Return (X, Y) of the center of cell containing provided text 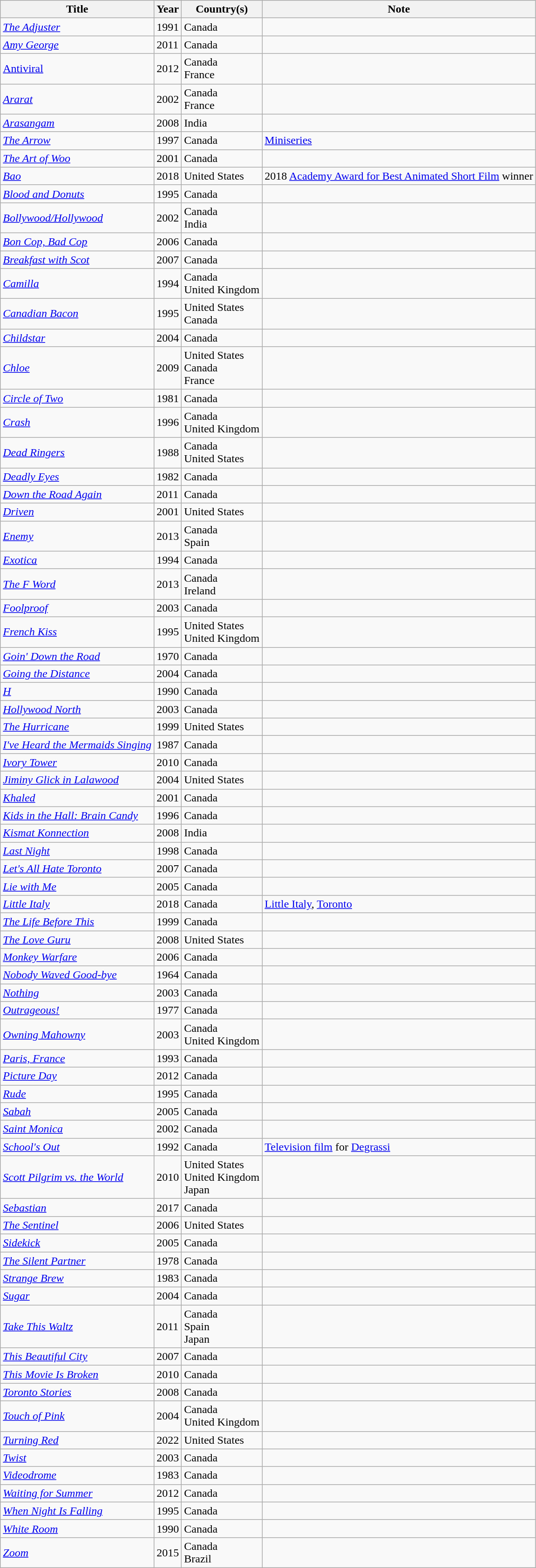
H (77, 692)
Strange Brew (77, 1279)
The F Word (77, 584)
1993 (168, 1058)
Breakfast with Scot (77, 259)
Driven (77, 512)
Going the Distance (77, 674)
Outrageous! (77, 1010)
Camilla (77, 284)
1964 (168, 975)
Saint Monica (77, 1129)
2022 (168, 1440)
Television film for Degrassi (399, 1147)
1992 (168, 1147)
Kismat Konnection (77, 833)
Khaled (77, 798)
1997 (168, 141)
2018 Academy Award for Best Animated Short Film winner (399, 176)
Kids in the Hall: Brain Candy (77, 815)
1981 (168, 398)
This Movie Is Broken (77, 1374)
This Beautiful City (77, 1357)
2009 (168, 368)
Picture Day (77, 1076)
When Night Is Falling (77, 1511)
Amy George (77, 45)
Hollywood North (77, 709)
1991 (168, 27)
CanadaBrazil (222, 1553)
Take This Waltz (77, 1326)
Lie with Me (77, 886)
CanadaUnited States (222, 452)
Ararat (77, 99)
Ivory Tower (77, 762)
The Life Before This (77, 922)
Scott Pilgrim vs. the World (77, 1177)
I've Heard the Mermaids Singing (77, 745)
Touch of Pink (77, 1416)
Bon Cop, Bad Cop (77, 242)
CanadaIreland (222, 584)
United StatesCanada (222, 314)
1977 (168, 1010)
Twist (77, 1458)
CanadaIndia (222, 218)
The Arrow (77, 141)
Chloe (77, 368)
The Silent Partner (77, 1261)
Circle of Two (77, 398)
Dead Ringers (77, 452)
Sidekick (77, 1243)
Deadly Eyes (77, 477)
Jiminy Glick in Lalawood (77, 780)
Owning Mahowny (77, 1034)
Monkey Warfare (77, 957)
Sabah (77, 1111)
Sebastian (77, 1207)
Paris, France (77, 1058)
Bao (77, 176)
Videodrome (77, 1475)
School's Out (77, 1147)
The Adjuster (77, 27)
Blood and Donuts (77, 194)
The Art of Woo (77, 158)
Little Italy (77, 904)
1970 (168, 656)
Nothing (77, 993)
Last Night (77, 851)
Enemy (77, 536)
Down the Road Again (77, 494)
CanadaSpainJapan (222, 1326)
Toronto Stories (77, 1392)
The Sentinel (77, 1225)
Zoom (77, 1553)
Rude (77, 1094)
Turning Red (77, 1440)
Title (77, 9)
Foolproof (77, 608)
Bollywood/Hollywood (77, 218)
1988 (168, 452)
French Kiss (77, 632)
Note (399, 9)
Sugar (77, 1296)
White Room (77, 1528)
United StatesUnited Kingdom (222, 632)
Crash (77, 423)
2017 (168, 1207)
1998 (168, 851)
Canadian Bacon (77, 314)
Country(s) (222, 9)
The Love Guru (77, 940)
Let's All Hate Toronto (77, 868)
Year (168, 9)
United StatesUnited KingdomJapan (222, 1177)
1978 (168, 1261)
United StatesCanadaFrance (222, 368)
Arasangam (77, 123)
2015 (168, 1553)
Goin' Down the Road (77, 656)
Antiviral (77, 69)
Waiting for Summer (77, 1493)
CanadaSpain (222, 536)
Exotica (77, 560)
Childstar (77, 338)
1982 (168, 477)
The Hurricane (77, 727)
Miniseries (399, 141)
Little Italy, Toronto (399, 904)
Nobody Waved Good-bye (77, 975)
1987 (168, 745)
